Find where the given text appears and provide that cell's center as [x, y] coordinate. 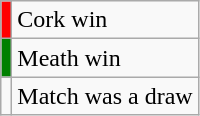
Cork win [105, 20]
Match was a draw [105, 96]
Meath win [105, 58]
